Scan for the cell matching the given text and deliver its (X, Y) coordinate at center. 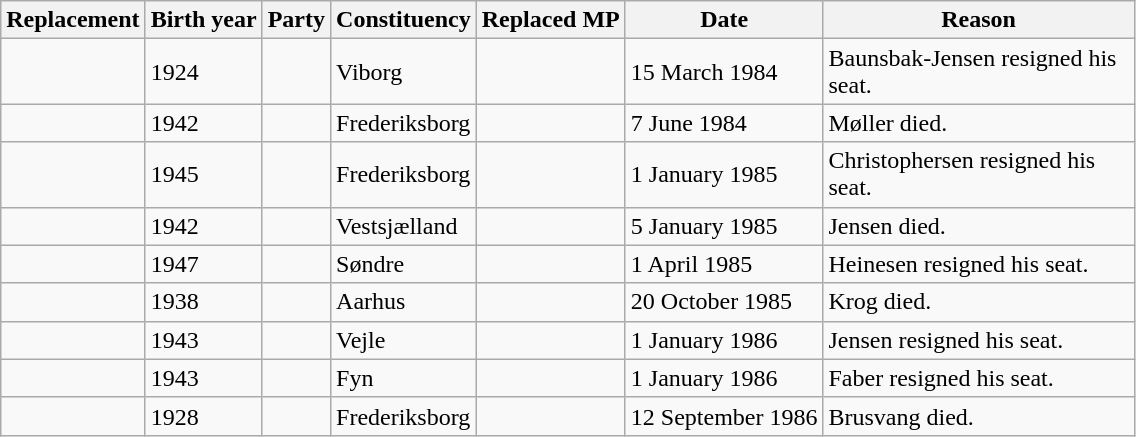
Viborg (404, 72)
Heinesen resigned his seat. (978, 264)
1 January 1985 (724, 174)
Baunsbak-Jensen resigned his seat. (978, 72)
Fyn (404, 378)
5 January 1985 (724, 226)
Vestsjælland (404, 226)
20 October 1985 (724, 302)
Party (296, 20)
Date (724, 20)
Brusvang died. (978, 416)
Vejle (404, 340)
Møller died. (978, 123)
Christophersen resigned his seat. (978, 174)
15 March 1984 (724, 72)
1938 (204, 302)
Birth year (204, 20)
Søndre (404, 264)
Faber resigned his seat. (978, 378)
1928 (204, 416)
1 April 1985 (724, 264)
7 June 1984 (724, 123)
1947 (204, 264)
Aarhus (404, 302)
Constituency (404, 20)
1945 (204, 174)
Replaced MP (550, 20)
Jensen resigned his seat. (978, 340)
1924 (204, 72)
Krog died. (978, 302)
12 September 1986 (724, 416)
Jensen died. (978, 226)
Reason (978, 20)
Replacement (73, 20)
